Pinpoint the cell where the given text exists, returning its [x, y] midpoint coordinate. 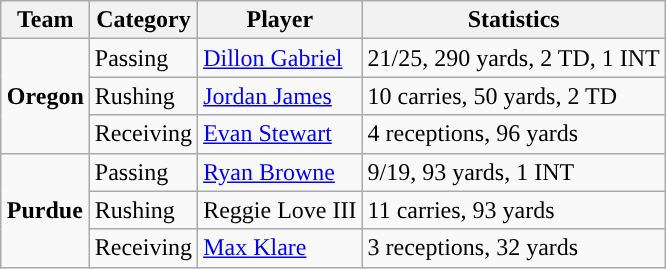
Evan Stewart [280, 134]
11 carries, 93 yards [514, 210]
Dillon Gabriel [280, 58]
Ryan Browne [280, 172]
Player [280, 20]
9/19, 93 yards, 1 INT [514, 172]
4 receptions, 96 yards [514, 134]
Purdue [45, 210]
Category [143, 20]
Team [45, 20]
3 receptions, 32 yards [514, 248]
21/25, 290 yards, 2 TD, 1 INT [514, 58]
Oregon [45, 96]
10 carries, 50 yards, 2 TD [514, 96]
Max Klare [280, 248]
Statistics [514, 20]
Jordan James [280, 96]
Reggie Love III [280, 210]
